Determine the [x, y] coordinate at the center of the cell enclosing the given text.  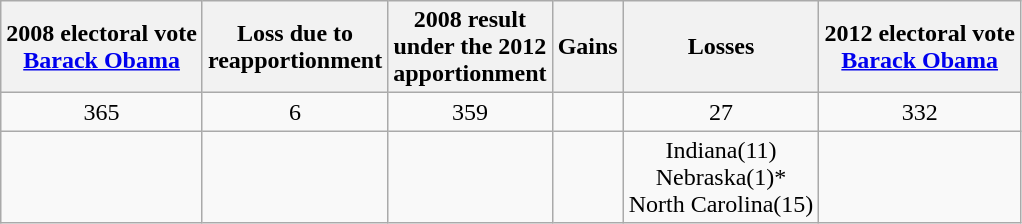
Loss due toreapportionment [294, 47]
6 [294, 112]
332 [920, 112]
27 [721, 112]
2008 electoral voteBarack Obama [102, 47]
Indiana(11)Nebraska(1)*North Carolina(15) [721, 177]
359 [470, 112]
365 [102, 112]
2012 electoral voteBarack Obama [920, 47]
2008 resultunder the 2012apportionment [470, 47]
Gains [588, 47]
Losses [721, 47]
